Return the [x, y] coordinate for the center point of the cell that contains the specified text.  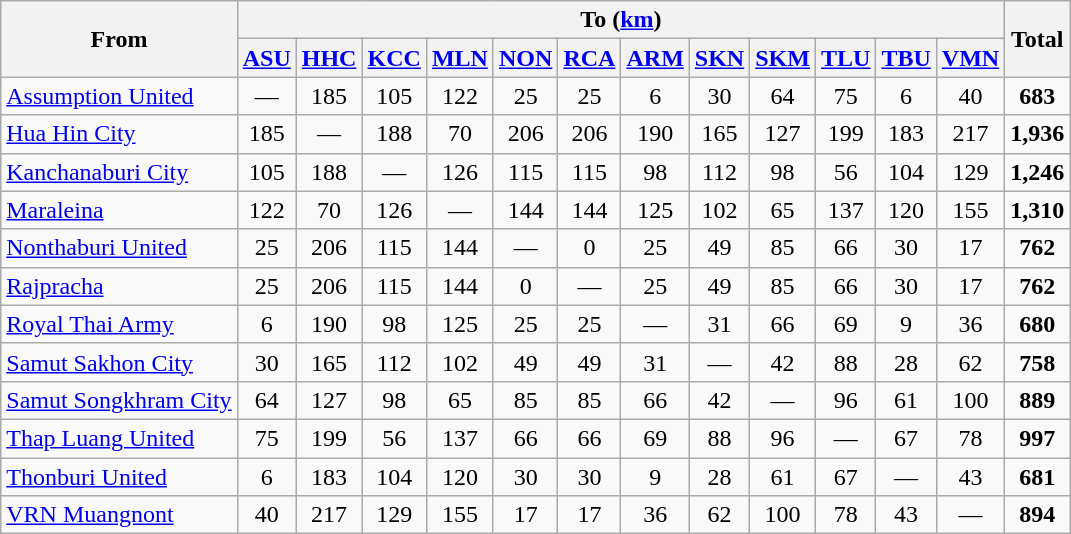
683 [1038, 96]
From [119, 39]
ASU [266, 58]
TBU [906, 58]
VMN [970, 58]
Hua Hin City [119, 134]
758 [1038, 362]
To (km) [621, 20]
VRN Muangnont [119, 515]
NON [525, 58]
Assumption United [119, 96]
1,936 [1038, 134]
HHC [329, 58]
TLU [845, 58]
Total [1038, 39]
RCA [590, 58]
1,246 [1038, 172]
680 [1038, 324]
KCC [394, 58]
997 [1038, 438]
SKN [719, 58]
Rajpracha [119, 286]
894 [1038, 515]
SKM [783, 58]
Thap Luang United [119, 438]
681 [1038, 477]
Kanchanaburi City [119, 172]
Maraleina [119, 210]
Thonburi United [119, 477]
Royal Thai Army [119, 324]
Nonthaburi United [119, 248]
Samut Sakhon City [119, 362]
MLN [460, 58]
889 [1038, 400]
1,310 [1038, 210]
ARM [655, 58]
Samut Songkhram City [119, 400]
